From the cell containing the given text, extract its center point as [X, Y] coordinate. 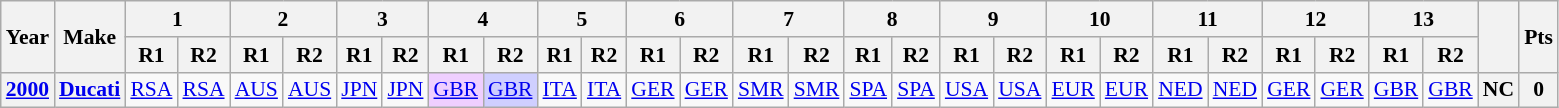
Pts [1538, 36]
Year [28, 36]
NC [1498, 90]
7 [788, 19]
Ducati [90, 90]
9 [994, 19]
8 [892, 19]
11 [1208, 19]
2000 [28, 90]
1 [177, 19]
10 [1100, 19]
0 [1538, 90]
3 [382, 19]
Make [90, 36]
6 [680, 19]
12 [1316, 19]
2 [284, 19]
5 [582, 19]
4 [482, 19]
13 [1424, 19]
